Return the (x, y) coordinate for the center point of the cell that contains the specified text.  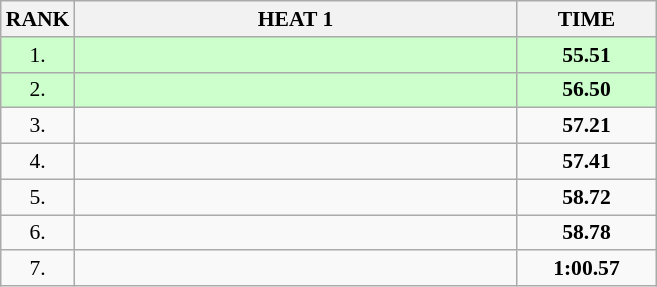
3. (38, 126)
RANK (38, 19)
56.50 (587, 90)
57.21 (587, 126)
1:00.57 (587, 269)
2. (38, 90)
58.72 (587, 197)
58.78 (587, 233)
1. (38, 55)
TIME (587, 19)
HEAT 1 (295, 19)
57.41 (587, 162)
7. (38, 269)
5. (38, 197)
55.51 (587, 55)
6. (38, 233)
4. (38, 162)
